For the text-containing cell, return its midpoint in [X, Y] coordinate format. 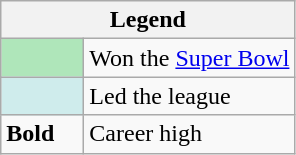
Bold [42, 134]
Won the Super Bowl [190, 58]
Led the league [190, 96]
Career high [190, 134]
Legend [148, 20]
